Return [X, Y] of the center of cell containing provided text 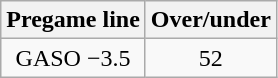
Pregame line [74, 20]
52 [210, 58]
GASO −3.5 [74, 58]
Over/under [210, 20]
